Locate the cell with the specified text and output its (X, Y) center coordinate. 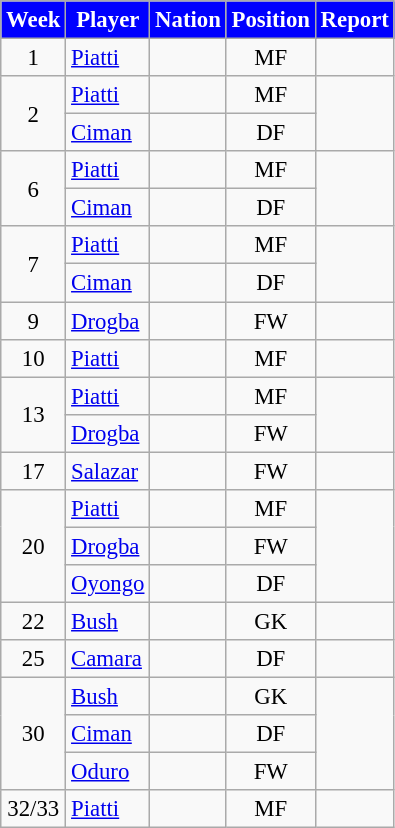
Camara (108, 659)
1 (34, 58)
9 (34, 321)
Nation (188, 20)
2 (34, 114)
Position (270, 20)
22 (34, 621)
7 (34, 264)
Week (34, 20)
25 (34, 659)
32/33 (34, 809)
Oyongo (108, 584)
20 (34, 546)
10 (34, 358)
Report (354, 20)
13 (34, 414)
Player (108, 20)
Salazar (108, 471)
30 (34, 734)
6 (34, 188)
17 (34, 471)
Oduro (108, 772)
